Locate the cell with the specified text and output its (X, Y) center coordinate. 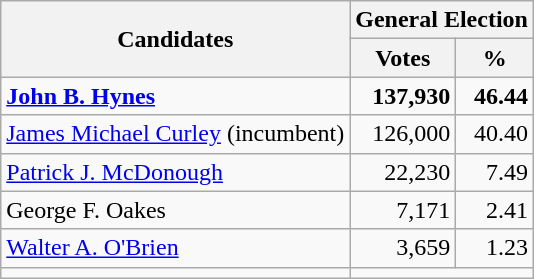
Patrick J. McDonough (176, 172)
General Election (442, 20)
Candidates (176, 39)
46.44 (495, 96)
40.40 (495, 134)
James Michael Curley (incumbent) (176, 134)
% (495, 58)
126,000 (403, 134)
7,171 (403, 210)
1.23 (495, 248)
7.49 (495, 172)
George F. Oakes (176, 210)
Walter A. O'Brien (176, 248)
137,930 (403, 96)
3,659 (403, 248)
2.41 (495, 210)
22,230 (403, 172)
John B. Hynes (176, 96)
Votes (403, 58)
